From the cell containing the given text, extract its center point as (x, y) coordinate. 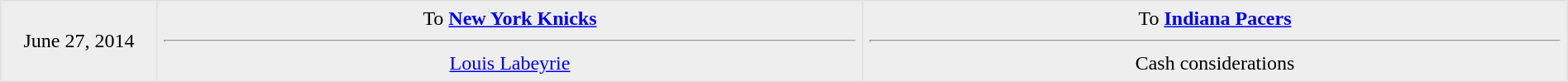
June 27, 2014 (79, 41)
To Indiana PacersCash considerations (1216, 41)
To New York KnicksLouis Labeyrie (509, 41)
